Output the (x, y) coordinate of the center of the cell containing the given text.  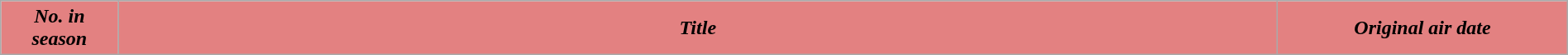
Original air date (1422, 28)
No. inseason (60, 28)
Title (698, 28)
